Locate the cell with the specified text and output its [X, Y] center coordinate. 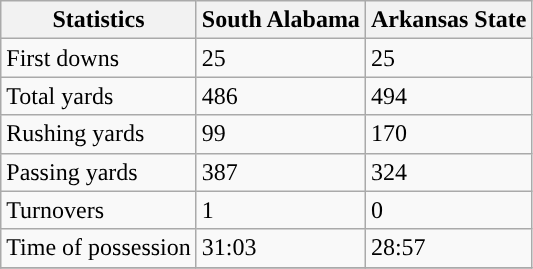
28:57 [448, 248]
Turnovers [99, 210]
Passing yards [99, 172]
494 [448, 96]
0 [448, 210]
Total yards [99, 96]
387 [280, 172]
324 [448, 172]
486 [280, 96]
South Alabama [280, 20]
1 [280, 210]
99 [280, 134]
Rushing yards [99, 134]
170 [448, 134]
Time of possession [99, 248]
Arkansas State [448, 20]
31:03 [280, 248]
First downs [99, 58]
Statistics [99, 20]
